For the text-containing cell, return its midpoint in [x, y] coordinate format. 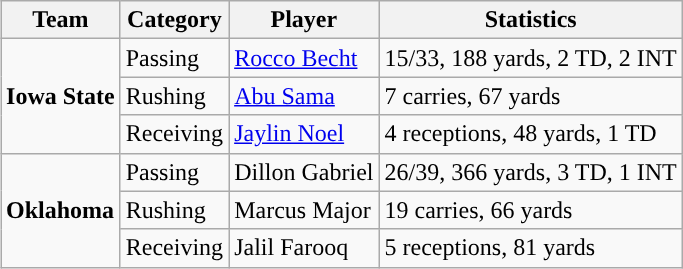
Category [174, 20]
15/33, 188 yards, 2 TD, 2 INT [530, 58]
19 carries, 66 yards [530, 210]
5 receptions, 81 yards [530, 248]
Player [304, 20]
Statistics [530, 20]
Team [61, 20]
Oklahoma [61, 210]
Jaylin Noel [304, 134]
Abu Sama [304, 96]
Marcus Major [304, 210]
26/39, 366 yards, 3 TD, 1 INT [530, 172]
7 carries, 67 yards [530, 96]
Dillon Gabriel [304, 172]
Rocco Becht [304, 58]
4 receptions, 48 yards, 1 TD [530, 134]
Jalil Farooq [304, 248]
Iowa State [61, 96]
